Capture the cell that displays the provided text and extract its (X, Y) central coordinate. 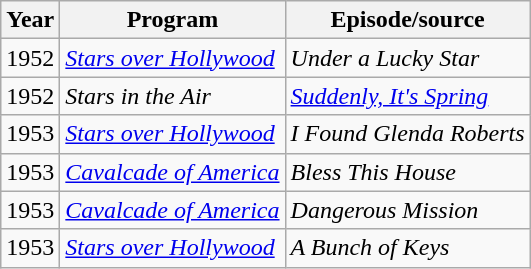
Dangerous Mission (408, 210)
Episode/source (408, 20)
I Found Glenda Roberts (408, 134)
Suddenly, It's Spring (408, 96)
Bless This House (408, 172)
Under a Lucky Star (408, 58)
Year (30, 20)
Stars in the Air (172, 96)
A Bunch of Keys (408, 248)
Program (172, 20)
